Locate the cell with the specified text and output its [X, Y] center coordinate. 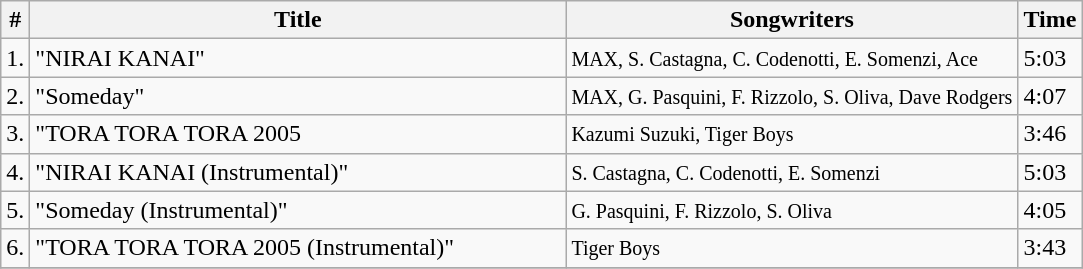
5. [16, 210]
S. Castagna, C. Codenotti, E. Somenzi [792, 172]
Title [298, 20]
MAX, S. Castagna, C. Codenotti, E. Somenzi, Ace [792, 58]
4. [16, 172]
"TORA TORA TORA 2005 [298, 134]
Kazumi Suzuki, Tiger Boys [792, 134]
"Someday" [298, 96]
G. Pasquini, F. Rizzolo, S. Oliva [792, 210]
2. [16, 96]
"NIRAI KANAI (Instrumental)" [298, 172]
1. [16, 58]
"NIRAI KANAI" [298, 58]
Tiger Boys [792, 248]
"Someday (Instrumental)" [298, 210]
Time [1050, 20]
6. [16, 248]
MAX, G. Pasquini, F. Rizzolo, S. Oliva, Dave Rodgers [792, 96]
3:46 [1050, 134]
3. [16, 134]
Songwriters [792, 20]
3:43 [1050, 248]
4:07 [1050, 96]
4:05 [1050, 210]
# [16, 20]
"TORA TORA TORA 2005 (Instrumental)" [298, 248]
